Pinpoint the cell where the given text exists, returning its (X, Y) midpoint coordinate. 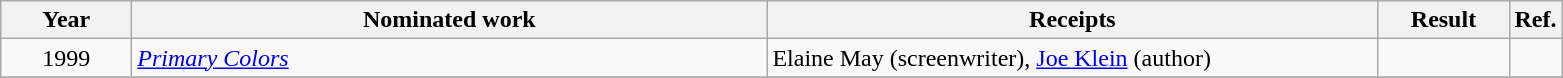
1999 (66, 58)
Year (66, 20)
Primary Colors (450, 58)
Elaine May (screenwriter), Joe Klein (author) (1072, 58)
Receipts (1072, 20)
Nominated work (450, 20)
Result (1444, 20)
Ref. (1536, 20)
